Return the (X, Y) coordinate for the center point of the cell that contains the specified text.  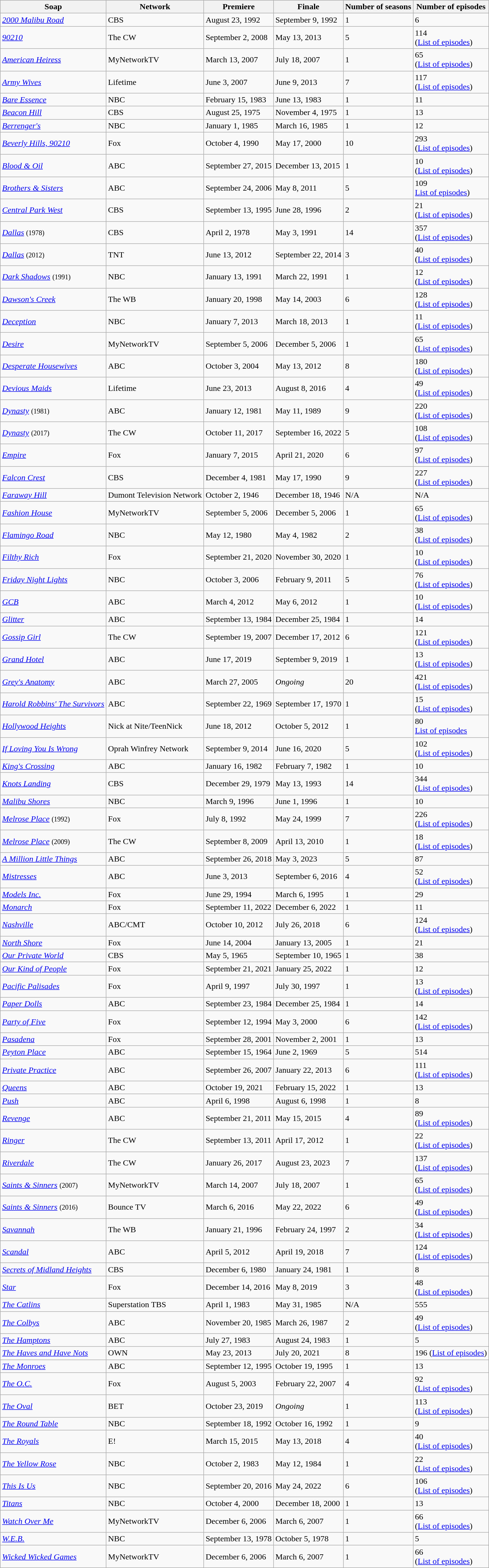
September 22, 1969 (239, 704)
Star (53, 1287)
2000 Malibu Road (53, 20)
Melrose Place (1992) (53, 819)
June 16, 2020 (309, 748)
Dynasty (1981) (53, 411)
21(List of episodes) (451, 210)
Devious Maids (53, 388)
Beverly Hills, 90210 (53, 143)
August 6, 1998 (309, 1100)
Premiere (239, 7)
February 15, 2022 (309, 1087)
March 4, 2012 (239, 602)
Private Practice (53, 1070)
Number of seasons (378, 7)
September 17, 1970 (309, 704)
Desire (53, 344)
July 26, 2018 (309, 925)
Knots Landing (53, 784)
October 5, 2012 (309, 726)
August 8, 2016 (309, 388)
March 6, 2016 (239, 1208)
September 9, 2014 (239, 748)
Scandal (53, 1252)
September 21, 2011 (239, 1118)
April 17, 2012 (309, 1140)
November 30, 2020 (309, 557)
Mistresses (53, 876)
June 29, 1994 (239, 894)
August 23, 2023 (309, 1162)
The Haves and Have Nots (53, 1353)
Savannah (53, 1229)
October 23, 2019 (239, 1406)
April 2, 1978 (239, 232)
September 26, 2007 (239, 1070)
Melrose Place (2009) (53, 841)
The Monroes (53, 1366)
87 (451, 859)
February 9, 2011 (309, 579)
May 31, 1985 (309, 1305)
E! (155, 1441)
May 5, 1965 (239, 956)
September 9, 1992 (309, 20)
357(List of episodes) (451, 232)
May 4, 1982 (309, 535)
September 26, 2018 (239, 859)
May 24, 2022 (309, 1486)
196 (List of episodes) (451, 1353)
Deception (53, 322)
20 (378, 682)
Brothers & Sisters (53, 188)
December 17, 2012 (309, 637)
March 13, 2007 (239, 60)
August 23, 1992 (239, 20)
The Colbys (53, 1323)
March 9, 1996 (239, 801)
June 3, 2007 (239, 82)
92(List of episodes) (451, 1384)
July 20, 2021 (309, 1353)
227(List of episodes) (451, 477)
102(List of episodes) (451, 748)
15(List of episodes) (451, 704)
February 7, 1982 (309, 766)
Harold Robbins' The Survivors (53, 704)
June 14, 2004 (239, 943)
Desperate Housewives (53, 366)
BET (155, 1406)
January 7, 2015 (239, 455)
114(List of episodes) (451, 38)
May 8, 2011 (309, 188)
January 13, 1991 (239, 277)
Fashion House (53, 513)
December 14, 2016 (239, 1287)
555 (451, 1305)
October 3, 2004 (239, 366)
June 2, 1969 (309, 1052)
38(List of episodes) (451, 535)
Wicked Wicked Games (53, 1557)
September 15, 1964 (239, 1052)
Glitter (53, 620)
Blood & Oil (53, 166)
Our Private World (53, 956)
September 12, 1994 (239, 1021)
May 13, 2012 (309, 366)
Dawson's Creek (53, 299)
July 30, 1997 (309, 986)
October 16, 1992 (309, 1424)
September 27, 2015 (239, 166)
Falcon Crest (53, 477)
Titans (53, 1504)
April 19, 2018 (309, 1252)
September 20, 2016 (239, 1486)
American Heiress (53, 60)
Berrenger's (53, 126)
October 5, 1978 (309, 1539)
GCB (53, 602)
113(List of episodes) (451, 1406)
48(List of episodes) (451, 1287)
March 27, 2005 (239, 682)
12(List of episodes) (451, 277)
18(List of episodes) (451, 841)
September 21, 2020 (239, 557)
Saints & Sinners (2016) (53, 1208)
May 23, 2013 (239, 1353)
Secrets of Midland Heights (53, 1270)
Riverdale (53, 1162)
May 13, 2018 (309, 1441)
Grey's Anatomy (53, 682)
Army Wives (53, 82)
King's Crossing (53, 766)
137(List of episodes) (451, 1162)
September 21, 2021 (239, 969)
Dark Shadows (1991) (53, 277)
October 19, 1995 (309, 1366)
October 19, 2021 (239, 1087)
Dallas (2012) (53, 255)
November 4, 1975 (309, 113)
June 23, 2013 (239, 388)
February 24, 1997 (309, 1229)
Filthy Rich (53, 557)
29 (451, 894)
September 13, 1984 (239, 620)
Watch Over Me (53, 1521)
Beacon Hill (53, 113)
September 12, 1995 (239, 1366)
89(List of episodes) (451, 1118)
January 13, 2005 (309, 943)
February 22, 2007 (309, 1384)
January 16, 1982 (239, 766)
October 10, 2012 (239, 925)
September 18, 1992 (239, 1424)
Queens (53, 1087)
August 25, 1975 (239, 113)
Dumont Television Network (155, 495)
December 6, 1980 (239, 1270)
April 1, 1983 (239, 1305)
December 4, 1981 (239, 477)
May 12, 1980 (239, 535)
September 11, 2022 (239, 907)
May 11, 1989 (309, 411)
ABC/CMT (155, 925)
Models Inc. (53, 894)
128(List of episodes) (451, 299)
The Oval (53, 1406)
January 1, 1985 (239, 126)
May 17, 2000 (309, 143)
October 2, 1946 (239, 495)
The Hamptons (53, 1340)
220(List of episodes) (451, 411)
June 13, 1983 (309, 100)
Network (155, 7)
North Shore (53, 943)
January 24, 1981 (309, 1270)
September 13, 1995 (239, 210)
344(List of episodes) (451, 784)
March 18, 2013 (309, 322)
OWN (155, 1353)
38 (451, 956)
111(List of episodes) (451, 1070)
117(List of episodes) (451, 82)
May 15, 2015 (309, 1118)
Saints & Sinners (2007) (53, 1185)
May 13, 1993 (309, 784)
January 26, 2017 (239, 1162)
September 8, 2009 (239, 841)
Friday Night Lights (53, 579)
Bare Essence (53, 100)
October 2, 1983 (239, 1464)
Empire (53, 455)
The Round Table (53, 1424)
June 17, 2019 (239, 659)
September 10, 1965 (309, 956)
121(List of episodes) (451, 637)
March 6, 1995 (309, 894)
September 24, 2006 (239, 188)
514 (451, 1052)
Superstation TBS (155, 1305)
September 2, 2008 (239, 38)
February 15, 1983 (239, 100)
Pacific Palisades (53, 986)
90210 (53, 38)
Paper Dolls (53, 1004)
March 14, 2007 (239, 1185)
May 22, 2022 (309, 1208)
Oprah Winfrey Network (155, 748)
293(List of episodes) (451, 143)
September 16, 2022 (309, 433)
76(List of episodes) (451, 579)
October 4, 2000 (239, 1504)
November 20, 1985 (239, 1323)
October 11, 2017 (239, 433)
December 29, 1979 (239, 784)
The Catlins (53, 1305)
May 14, 2003 (309, 299)
January 12, 1981 (239, 411)
April 13, 2010 (309, 841)
Peyton Place (53, 1052)
Number of episodes (451, 7)
21 (451, 943)
March 16, 1985 (309, 126)
June 28, 1996 (309, 210)
October 3, 2006 (239, 579)
September 13, 1978 (239, 1539)
September 28, 2001 (239, 1039)
January 20, 1998 (239, 299)
August 5, 2003 (239, 1384)
Malibu Shores (53, 801)
September 13, 2011 (239, 1140)
November 2, 2001 (309, 1039)
52(List of episodes) (451, 876)
Pasadena (53, 1039)
109List of episodes) (451, 188)
September 22, 2014 (309, 255)
Grand Hotel (53, 659)
September 19, 2007 (239, 637)
January 22, 2013 (309, 1070)
A Million Little Things (53, 859)
July 27, 1983 (239, 1340)
Gossip Girl (53, 637)
34(List of episodes) (451, 1229)
Revenge (53, 1118)
March 15, 2015 (239, 1441)
January 7, 2013 (239, 322)
May 3, 2000 (309, 1021)
106(List of episodes) (451, 1486)
January 21, 1996 (239, 1229)
December 13, 2015 (309, 166)
May 17, 1990 (309, 477)
Soap (53, 7)
TNT (155, 255)
March 26, 1987 (309, 1323)
Monarch (53, 907)
May 6, 2012 (309, 602)
97(List of episodes) (451, 455)
May 3, 1991 (309, 232)
June 1, 1996 (309, 801)
The Yellow Rose (53, 1464)
142(List of episodes) (451, 1021)
Nashville (53, 925)
Dallas (1978) (53, 232)
December 18, 1946 (309, 495)
Bounce TV (155, 1208)
September 23, 1984 (239, 1004)
Ringer (53, 1140)
April 21, 2020 (309, 455)
May 13, 2013 (309, 38)
W.E.B. (53, 1539)
May 8, 2019 (309, 1287)
August 24, 1983 (309, 1340)
Party of Five (53, 1021)
The Royals (53, 1441)
226(List of episodes) (451, 819)
March 22, 1991 (309, 277)
June 13, 2012 (239, 255)
Hollywood Heights (53, 726)
Central Park West (53, 210)
This Is Us (53, 1486)
If Loving You Is Wrong (53, 748)
June 18, 2012 (239, 726)
April 5, 2012 (239, 1252)
Nick at Nite/TeenNick (155, 726)
June 9, 2013 (309, 82)
May 3, 2023 (309, 859)
Dynasty (2017) (53, 433)
April 6, 1998 (239, 1100)
Push (53, 1100)
May 12, 1984 (309, 1464)
October 4, 1990 (239, 143)
December 6, 2022 (309, 907)
Finale (309, 7)
April 9, 1997 (239, 986)
180(List of episodes) (451, 366)
January 25, 2022 (309, 969)
September 6, 2016 (309, 876)
Our Kind of People (53, 969)
June 3, 2013 (239, 876)
108(List of episodes) (451, 433)
80List of episodes (451, 726)
December 18, 2000 (309, 1504)
The O.C. (53, 1384)
Faraway Hill (53, 495)
11(List of episodes) (451, 322)
421(List of episodes) (451, 682)
September 9, 2019 (309, 659)
July 8, 1992 (239, 819)
May 24, 1999 (309, 819)
Flamingo Road (53, 535)
